Capture the cell that displays the provided text and extract its (X, Y) central coordinate. 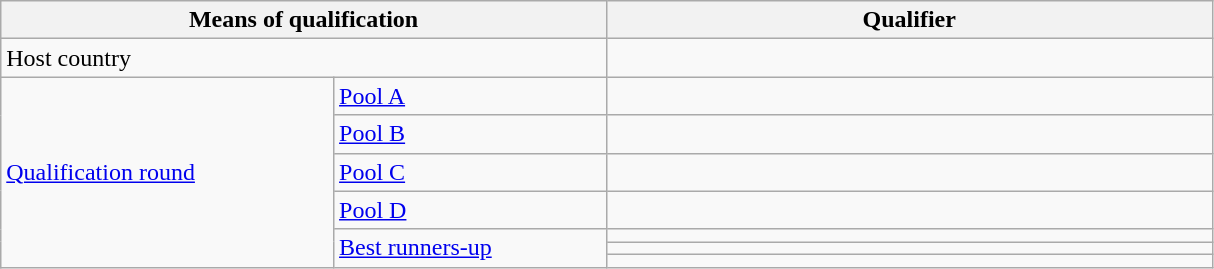
Host country (304, 58)
Qualifier (909, 20)
Pool A (470, 96)
Means of qualification (304, 20)
Pool B (470, 134)
Qualification round (168, 172)
Pool D (470, 210)
Pool C (470, 172)
Best runners-up (470, 248)
